Search for the cell housing the specified text and yield its [x, y] center coordinate. 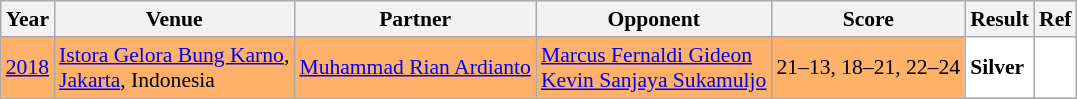
Marcus Fernaldi Gideon Kevin Sanjaya Sukamuljo [654, 68]
2018 [28, 68]
21–13, 18–21, 22–24 [868, 68]
Muhammad Rian Ardianto [415, 68]
Score [868, 19]
Partner [415, 19]
Opponent [654, 19]
Silver [1000, 68]
Istora Gelora Bung Karno,Jakarta, Indonesia [174, 68]
Ref [1055, 19]
Result [1000, 19]
Venue [174, 19]
Year [28, 19]
